For the text-containing cell, return its midpoint in [x, y] coordinate format. 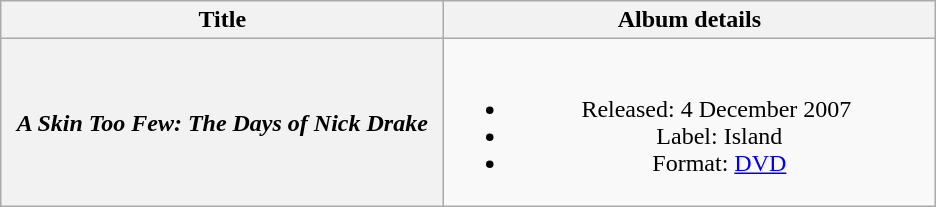
Released: 4 December 2007 Label: Island Format: DVD [690, 122]
A Skin Too Few: The Days of Nick Drake [222, 122]
Title [222, 20]
Album details [690, 20]
